For the text-containing cell, return its midpoint in [X, Y] coordinate format. 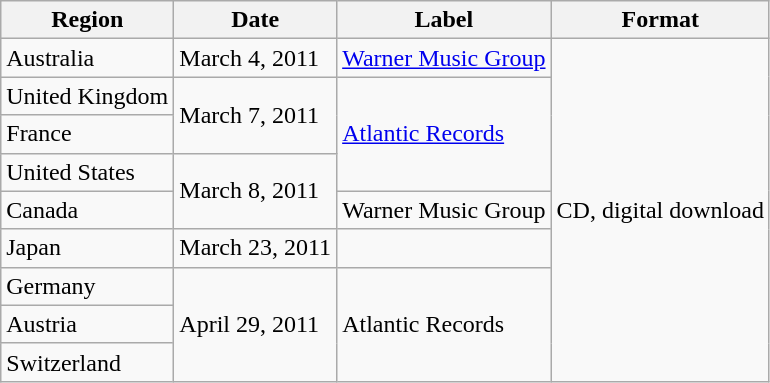
United States [88, 172]
Format [660, 20]
March 4, 2011 [256, 58]
Austria [88, 324]
March 8, 2011 [256, 191]
Region [88, 20]
March 7, 2011 [256, 115]
Australia [88, 58]
Germany [88, 286]
April 29, 2011 [256, 324]
Japan [88, 248]
CD, digital download [660, 210]
Label [444, 20]
United Kingdom [88, 96]
France [88, 134]
Switzerland [88, 362]
March 23, 2011 [256, 248]
Canada [88, 210]
Date [256, 20]
